Search for the cell housing the specified text and yield its [X, Y] center coordinate. 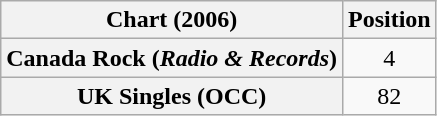
4 [389, 58]
UK Singles (OCC) [172, 96]
82 [389, 96]
Canada Rock (Radio & Records) [172, 58]
Chart (2006) [172, 20]
Position [389, 20]
